Identify which cell holds the provided text, then report its (x, y) central coordinate. 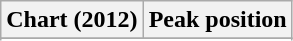
Peak position (218, 20)
Chart (2012) (72, 20)
